Search for the cell housing the specified text and yield its (x, y) center coordinate. 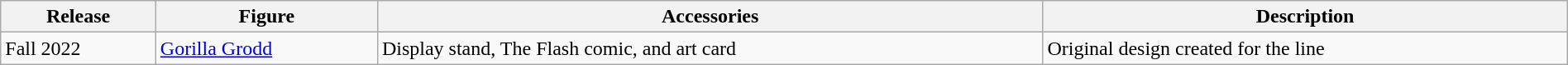
Release (79, 17)
Original design created for the line (1305, 48)
Figure (266, 17)
Display stand, The Flash comic, and art card (710, 48)
Gorilla Grodd (266, 48)
Description (1305, 17)
Accessories (710, 17)
Fall 2022 (79, 48)
